Search for the cell housing the specified text and yield its (x, y) center coordinate. 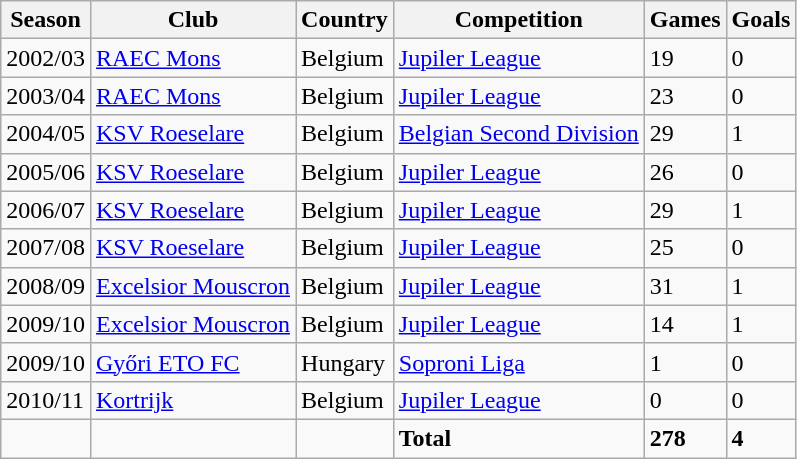
2002/03 (46, 58)
25 (685, 248)
2005/06 (46, 172)
23 (685, 96)
Belgian Second Division (518, 134)
2003/04 (46, 96)
Total (518, 438)
2010/11 (46, 400)
Hungary (345, 362)
278 (685, 438)
Club (192, 20)
2008/09 (46, 286)
31 (685, 286)
14 (685, 324)
Győri ETO FC (192, 362)
Games (685, 20)
Goals (761, 20)
2007/08 (46, 248)
Country (345, 20)
2004/05 (46, 134)
19 (685, 58)
Soproni Liga (518, 362)
Competition (518, 20)
4 (761, 438)
Kortrijk (192, 400)
Season (46, 20)
26 (685, 172)
2006/07 (46, 210)
